Return the [x, y] coordinate for the center point of the cell that contains the specified text.  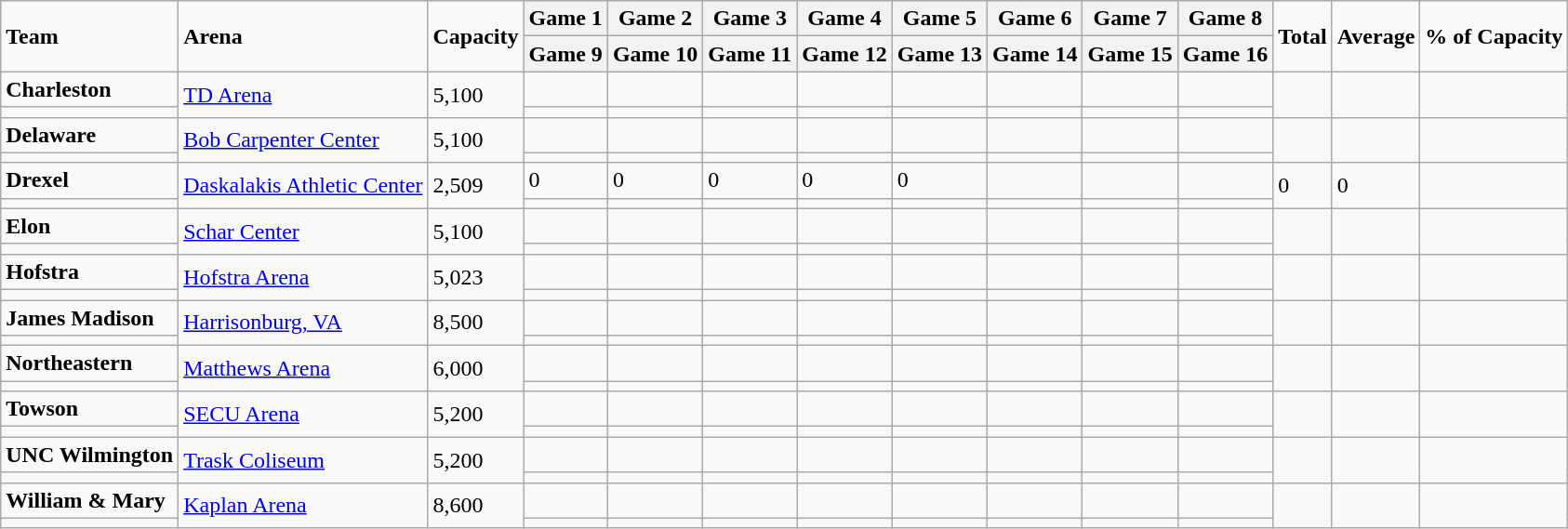
Bob Carpenter Center [303, 139]
Daskalakis Athletic Center [303, 186]
Towson [89, 409]
Arena [303, 36]
Game 5 [939, 19]
Delaware [89, 135]
Game 16 [1225, 54]
Team [89, 36]
Game 13 [939, 54]
% of Capacity [1494, 36]
William & Mary [89, 500]
TD Arena [303, 95]
Hofstra [89, 271]
Trask Coliseum [303, 459]
Average [1376, 36]
Game 15 [1130, 54]
Elon [89, 226]
Game 12 [844, 54]
Game 8 [1225, 19]
Game 6 [1035, 19]
Game 1 [565, 19]
8,500 [476, 322]
James Madison [89, 317]
Harrisonburg, VA [303, 322]
Game 4 [844, 19]
Hofstra Arena [303, 277]
Total [1303, 36]
Game 11 [750, 54]
2,509 [476, 186]
Matthews Arena [303, 368]
5,023 [476, 277]
UNC Wilmington [89, 455]
Northeastern [89, 364]
Schar Center [303, 231]
Kaplan Arena [303, 506]
Capacity [476, 36]
8,600 [476, 506]
6,000 [476, 368]
Drexel [89, 180]
Game 2 [655, 19]
Game 14 [1035, 54]
Game 7 [1130, 19]
Game 10 [655, 54]
Charleston [89, 89]
Game 3 [750, 19]
Game 9 [565, 54]
SECU Arena [303, 415]
